Locate the cell with the specified text and output its [x, y] center coordinate. 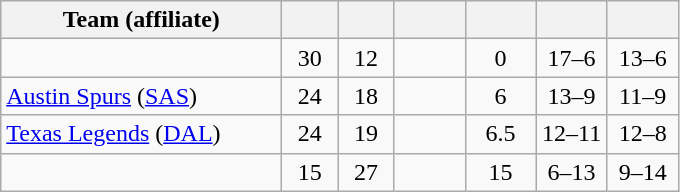
11–9 [642, 96]
Team (affiliate) [142, 20]
9–14 [642, 172]
12–8 [642, 134]
18 [366, 96]
6.5 [500, 134]
19 [366, 134]
17–6 [572, 58]
30 [310, 58]
13–6 [642, 58]
12 [366, 58]
6 [500, 96]
27 [366, 172]
6–13 [572, 172]
0 [500, 58]
Austin Spurs (SAS) [142, 96]
12–11 [572, 134]
13–9 [572, 96]
Texas Legends (DAL) [142, 134]
